Pinpoint the cell where the given text exists, returning its (X, Y) midpoint coordinate. 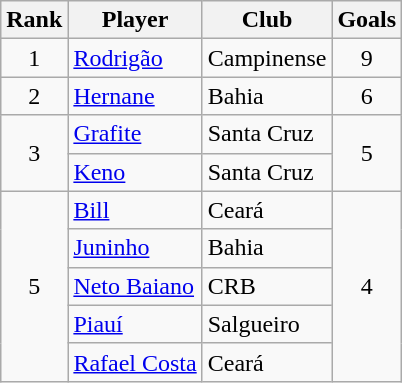
Club (267, 20)
Keno (135, 172)
Grafite (135, 134)
Campinense (267, 58)
2 (34, 96)
Rank (34, 20)
6 (367, 96)
1 (34, 58)
3 (34, 153)
Goals (367, 20)
4 (367, 286)
Hernane (135, 96)
Player (135, 20)
Neto Baiano (135, 286)
Piauí (135, 324)
CRB (267, 286)
Rafael Costa (135, 362)
9 (367, 58)
Bill (135, 210)
Salgueiro (267, 324)
Rodrigão (135, 58)
Juninho (135, 248)
